Search for the cell housing the specified text and yield its [X, Y] center coordinate. 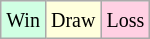
Win [24, 20]
Draw [72, 20]
Loss [126, 20]
